Extract the [X, Y] coordinate from the center of the cell holding the provided text.  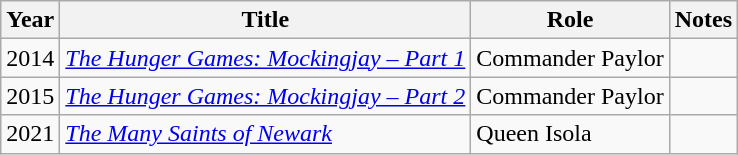
2021 [30, 134]
Title [266, 20]
The Hunger Games: Mockingjay – Part 1 [266, 58]
2014 [30, 58]
Role [570, 20]
The Many Saints of Newark [266, 134]
Queen Isola [570, 134]
2015 [30, 96]
Year [30, 20]
The Hunger Games: Mockingjay – Part 2 [266, 96]
Notes [703, 20]
